Provide the (x, y) coordinate of the cell's center where the given text is located.  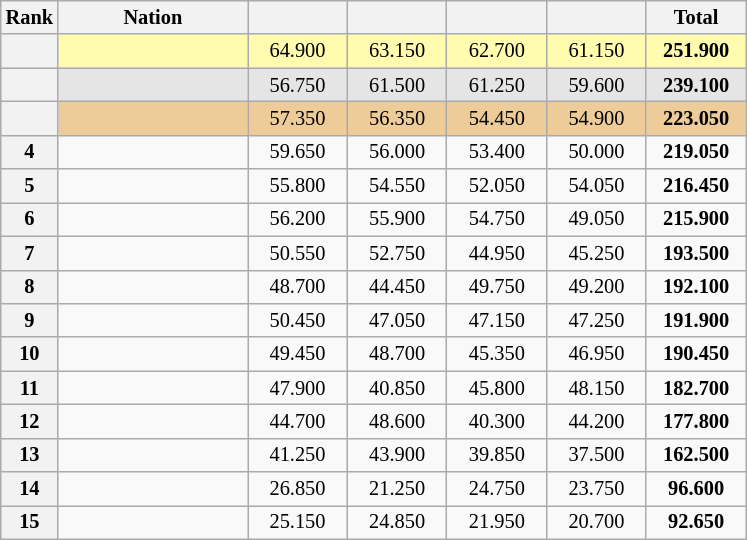
6 (30, 219)
190.450 (696, 354)
52.050 (497, 186)
215.900 (696, 219)
56.750 (298, 85)
9 (30, 320)
21.250 (397, 489)
46.950 (597, 354)
59.600 (597, 85)
47.050 (397, 320)
44.700 (298, 421)
56.000 (397, 152)
50.550 (298, 253)
54.750 (497, 219)
47.150 (497, 320)
21.950 (497, 522)
50.000 (597, 152)
8 (30, 287)
Total (696, 17)
54.550 (397, 186)
49.750 (497, 287)
45.350 (497, 354)
62.700 (497, 51)
52.750 (397, 253)
39.850 (497, 455)
56.350 (397, 118)
4 (30, 152)
54.900 (597, 118)
48.150 (597, 388)
177.800 (696, 421)
53.400 (497, 152)
25.150 (298, 522)
44.200 (597, 421)
Rank (30, 17)
49.450 (298, 354)
44.450 (397, 287)
49.050 (597, 219)
162.500 (696, 455)
96.600 (696, 489)
61.500 (397, 85)
14 (30, 489)
216.450 (696, 186)
47.900 (298, 388)
5 (30, 186)
193.500 (696, 253)
15 (30, 522)
44.950 (497, 253)
Nation (153, 17)
45.250 (597, 253)
49.200 (597, 287)
7 (30, 253)
37.500 (597, 455)
55.800 (298, 186)
56.200 (298, 219)
182.700 (696, 388)
219.050 (696, 152)
50.450 (298, 320)
64.900 (298, 51)
40.300 (497, 421)
24.750 (497, 489)
12 (30, 421)
20.700 (597, 522)
40.850 (397, 388)
13 (30, 455)
251.900 (696, 51)
239.100 (696, 85)
223.050 (696, 118)
54.050 (597, 186)
48.600 (397, 421)
92.650 (696, 522)
24.850 (397, 522)
54.450 (497, 118)
192.100 (696, 287)
11 (30, 388)
57.350 (298, 118)
61.150 (597, 51)
59.650 (298, 152)
61.250 (497, 85)
43.900 (397, 455)
23.750 (597, 489)
41.250 (298, 455)
47.250 (597, 320)
63.150 (397, 51)
55.900 (397, 219)
191.900 (696, 320)
45.800 (497, 388)
10 (30, 354)
26.850 (298, 489)
